Determine the [X, Y] coordinate at the center of the cell enclosing the given text.  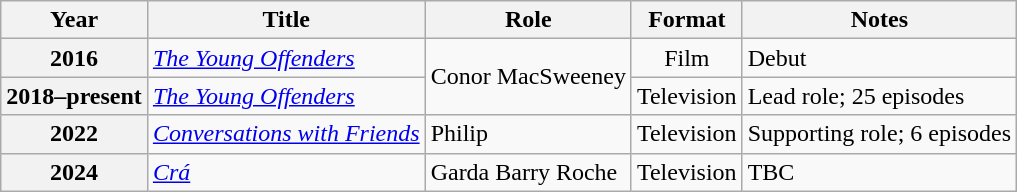
Garda Barry Roche [528, 172]
Year [74, 20]
Notes [879, 20]
TBC [879, 172]
Supporting role; 6 episodes [879, 134]
Role [528, 20]
2024 [74, 172]
Crá [286, 172]
2022 [74, 134]
Conversations with Friends [286, 134]
2018–present [74, 96]
Conor MacSweeney [528, 77]
Title [286, 20]
2016 [74, 58]
Philip [528, 134]
Lead role; 25 episodes [879, 96]
Format [686, 20]
Debut [879, 58]
Film [686, 58]
